Determine the [X, Y] coordinate at the center of the cell enclosing the given text.  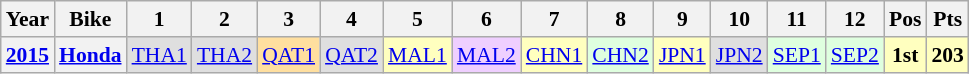
CHN2 [620, 55]
1st [906, 55]
3 [288, 19]
6 [486, 19]
MAL2 [486, 55]
THA2 [224, 55]
2 [224, 19]
Bike [90, 19]
SEP2 [855, 55]
MAL1 [418, 55]
12 [855, 19]
JPN2 [740, 55]
203 [948, 55]
Year [28, 19]
SEP1 [797, 55]
9 [682, 19]
11 [797, 19]
10 [740, 19]
2015 [28, 55]
7 [554, 19]
QAT2 [352, 55]
JPN1 [682, 55]
THA1 [160, 55]
5 [418, 19]
4 [352, 19]
Pts [948, 19]
1 [160, 19]
Honda [90, 55]
QAT1 [288, 55]
CHN1 [554, 55]
Pos [906, 19]
8 [620, 19]
